Find where the given text appears and provide that cell's center as (x, y) coordinate. 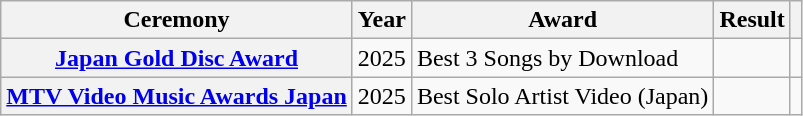
Award (562, 20)
MTV Video Music Awards Japan (177, 96)
Best Solo Artist Video (Japan) (562, 96)
Result (752, 20)
Ceremony (177, 20)
Year (382, 20)
Japan Gold Disc Award (177, 58)
Best 3 Songs by Download (562, 58)
